Extract the [x, y] coordinate from the center of the cell holding the provided text.  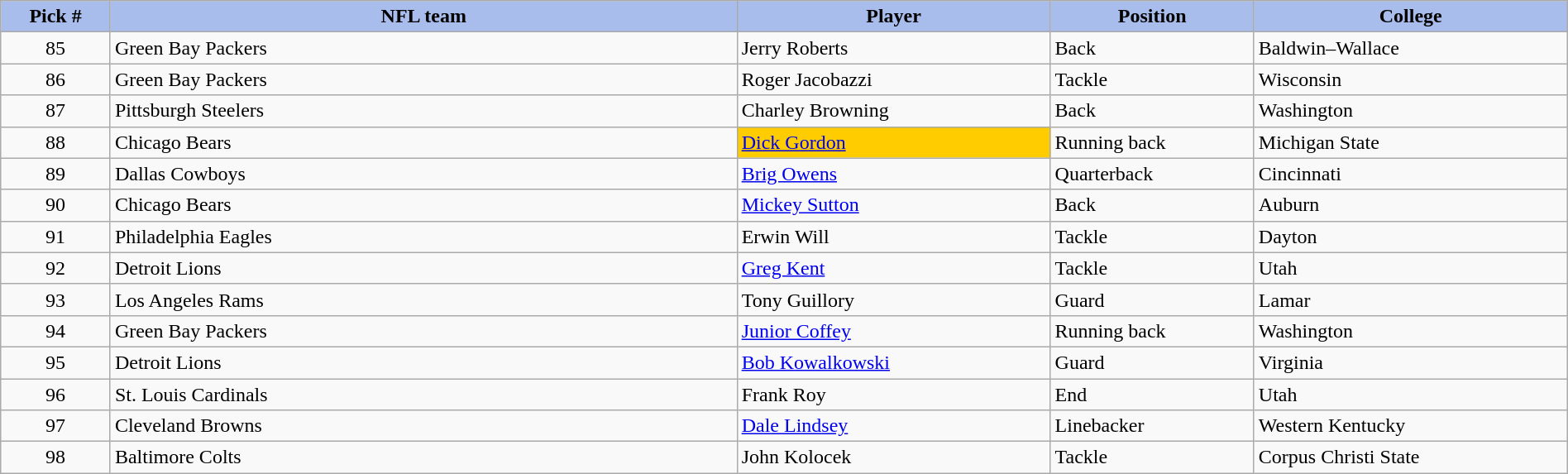
Charley Browning [893, 111]
Dallas Cowboys [423, 174]
93 [56, 299]
Dick Gordon [893, 142]
Jerry Roberts [893, 48]
College [1411, 17]
Wisconsin [1411, 79]
Pittsburgh Steelers [423, 111]
Philadelphia Eagles [423, 237]
Lamar [1411, 299]
Mickey Sutton [893, 205]
Erwin Will [893, 237]
Bob Kowalkowski [893, 362]
Corpus Christi State [1411, 457]
End [1152, 395]
Quarterback [1152, 174]
91 [56, 237]
88 [56, 142]
95 [56, 362]
Greg Kent [893, 268]
Dale Lindsey [893, 426]
98 [56, 457]
86 [56, 79]
Junior Coffey [893, 331]
Pick # [56, 17]
Michigan State [1411, 142]
Roger Jacobazzi [893, 79]
Western Kentucky [1411, 426]
Dayton [1411, 237]
Baltimore Colts [423, 457]
90 [56, 205]
Cleveland Browns [423, 426]
Cincinnati [1411, 174]
Position [1152, 17]
Los Angeles Rams [423, 299]
John Kolocek [893, 457]
97 [56, 426]
89 [56, 174]
Baldwin–Wallace [1411, 48]
94 [56, 331]
Frank Roy [893, 395]
Brig Owens [893, 174]
Auburn [1411, 205]
Tony Guillory [893, 299]
87 [56, 111]
85 [56, 48]
NFL team [423, 17]
96 [56, 395]
St. Louis Cardinals [423, 395]
Virginia [1411, 362]
Linebacker [1152, 426]
Player [893, 17]
92 [56, 268]
